Return [X, Y] of the center of cell containing provided text 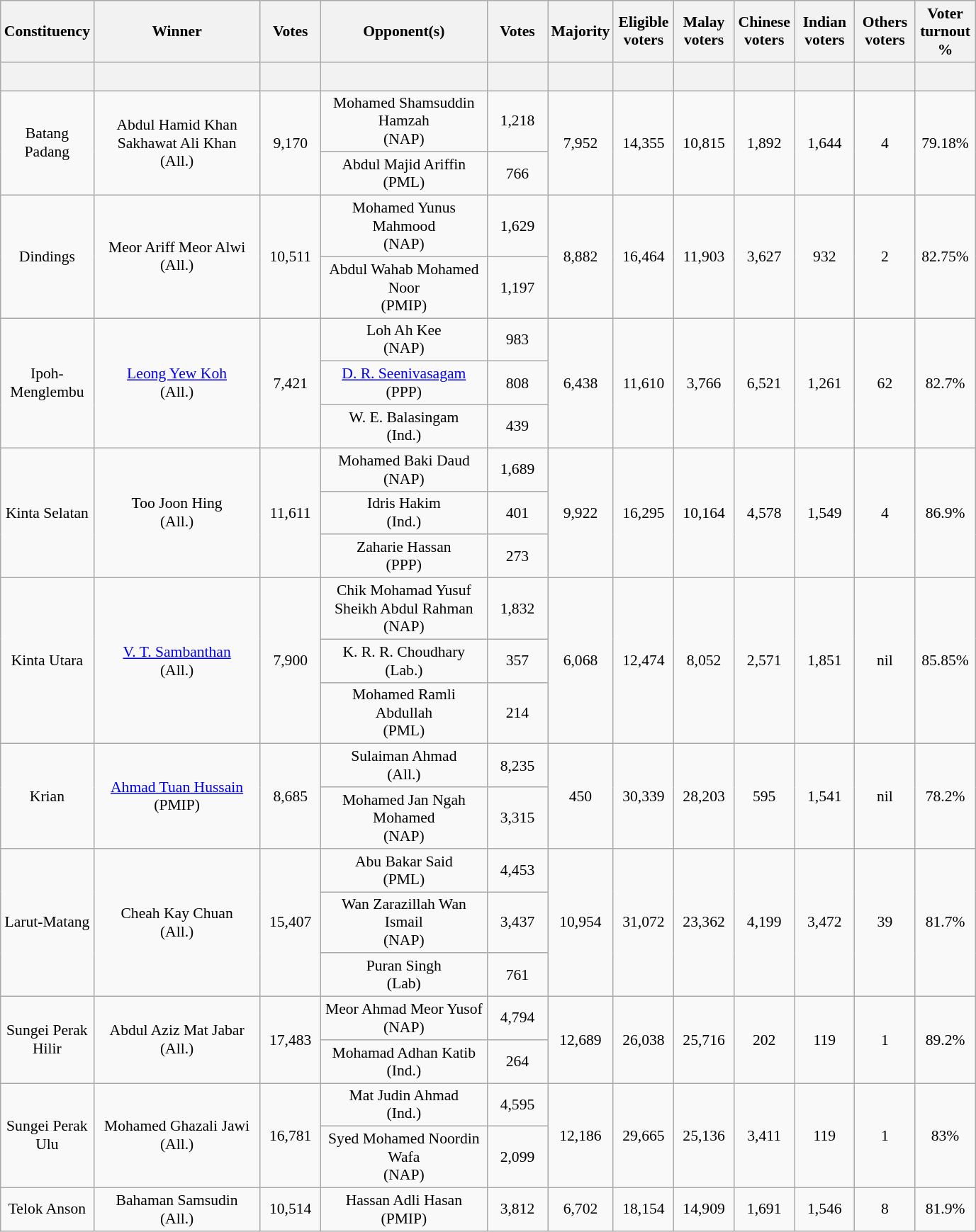
1,629 [517, 227]
16,781 [291, 1136]
25,716 [703, 1040]
595 [764, 796]
1,546 [825, 1210]
7,421 [291, 383]
Abdul Wahab Mohamed Noor(PMIP) [404, 288]
1,218 [517, 122]
Mohamed Baki Daud(NAP) [404, 469]
Mohamed Jan Ngah Mohamed(NAP) [404, 818]
11,611 [291, 513]
7,952 [581, 143]
Ahmad Tuan Hussain(PMIP) [177, 796]
Abdul Aziz Mat Jabar(All.) [177, 1040]
1,197 [517, 288]
273 [517, 557]
Mohamed Ramli Abdullah(PML) [404, 713]
31,072 [644, 922]
4,595 [517, 1105]
Puran Singh(Lab) [404, 975]
1,541 [825, 796]
Kinta Selatan [47, 513]
26,038 [644, 1040]
10,511 [291, 256]
Abdul Majid Ariffin(PML) [404, 174]
439 [517, 426]
83% [946, 1136]
9,170 [291, 143]
6,702 [581, 1210]
Abu Bakar Said(PML) [404, 870]
25,136 [703, 1136]
Wan Zarazillah Wan Ismail(NAP) [404, 922]
Meor Ariff Meor Alwi(All.) [177, 256]
3,812 [517, 1210]
10,164 [703, 513]
264 [517, 1061]
86.9% [946, 513]
82.75% [946, 256]
81.7% [946, 922]
932 [825, 256]
Opponent(s) [404, 31]
Batang Padang [47, 143]
10,815 [703, 143]
Sungei Perak Hilir [47, 1040]
16,295 [644, 513]
8,685 [291, 796]
9,922 [581, 513]
1,261 [825, 383]
23,362 [703, 922]
1,832 [517, 609]
3,315 [517, 818]
Voter turnout % [946, 31]
2,099 [517, 1158]
Krian [47, 796]
3,766 [703, 383]
29,665 [644, 1136]
6,438 [581, 383]
17,483 [291, 1040]
Leong Yew Koh(All.) [177, 383]
4,578 [764, 513]
Loh Ah Kee(NAP) [404, 340]
89.2% [946, 1040]
Hassan Adli Hasan(PMIP) [404, 1210]
Constituency [47, 31]
10,514 [291, 1210]
Bahaman Samsudin(All.) [177, 1210]
78.2% [946, 796]
214 [517, 713]
983 [517, 340]
4,794 [517, 1019]
Majority [581, 31]
6,521 [764, 383]
Syed Mohamed Noordin Wafa(NAP) [404, 1158]
Idris Hakim(Ind.) [404, 513]
Abdul Hamid Khan Sakhawat Ali Khan(All.) [177, 143]
Chinese voters [764, 31]
11,903 [703, 256]
7,900 [291, 661]
Mohamed Shamsuddin Hamzah(NAP) [404, 122]
79.18% [946, 143]
3,472 [825, 922]
Chik Mohamad Yusuf Sheikh Abdul Rahman(NAP) [404, 609]
1,549 [825, 513]
Kinta Utara [47, 661]
6,068 [581, 661]
8,882 [581, 256]
4,199 [764, 922]
4,453 [517, 870]
10,954 [581, 922]
15,407 [291, 922]
8,235 [517, 765]
81.9% [946, 1210]
766 [517, 174]
Mohamed Yunus Mahmood(NAP) [404, 227]
Others voters [885, 31]
Mat Judin Ahmad(Ind.) [404, 1105]
202 [764, 1040]
Mohamed Ghazali Jawi(All.) [177, 1136]
62 [885, 383]
16,464 [644, 256]
Cheah Kay Chuan(All.) [177, 922]
3,437 [517, 922]
18,154 [644, 1210]
1,892 [764, 143]
808 [517, 383]
Dindings [47, 256]
Sungei Perak Ulu [47, 1136]
357 [517, 660]
30,339 [644, 796]
450 [581, 796]
1,691 [764, 1210]
Eligible voters [644, 31]
12,474 [644, 661]
401 [517, 513]
1,644 [825, 143]
Sulaiman Ahmad(All.) [404, 765]
Telok Anson [47, 1210]
1,851 [825, 661]
Indian voters [825, 31]
8,052 [703, 661]
V. T. Sambanthan(All.) [177, 661]
D. R. Seenivasagam(PPP) [404, 383]
12,689 [581, 1040]
Larut-Matang [47, 922]
11,610 [644, 383]
14,909 [703, 1210]
85.85% [946, 661]
14,355 [644, 143]
8 [885, 1210]
12,186 [581, 1136]
Zaharie Hassan(PPP) [404, 557]
39 [885, 922]
1,689 [517, 469]
3,411 [764, 1136]
3,627 [764, 256]
2 [885, 256]
2,571 [764, 661]
Mohamad Adhan Katib(Ind.) [404, 1061]
Ipoh-Menglembu [47, 383]
Malay voters [703, 31]
Meor Ahmad Meor Yusof(NAP) [404, 1019]
W. E. Balasingam(Ind.) [404, 426]
Too Joon Hing(All.) [177, 513]
K. R. R. Choudhary(Lab.) [404, 660]
28,203 [703, 796]
Winner [177, 31]
82.7% [946, 383]
761 [517, 975]
